Scan for the cell matching the given text and deliver its [X, Y] coordinate at center. 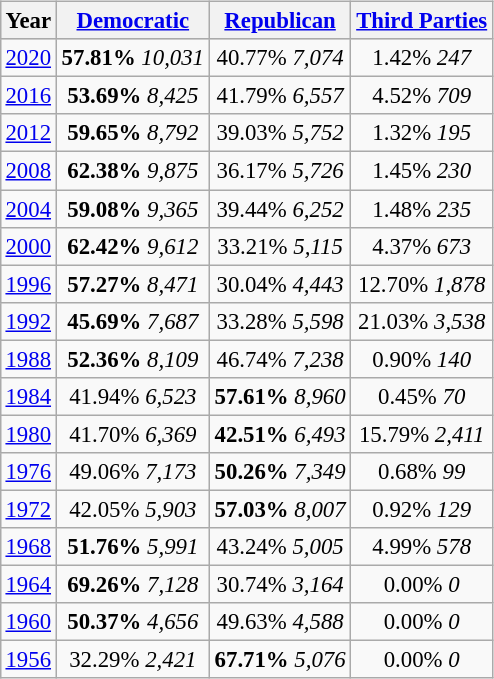
Republican [280, 21]
69.26% 7,128 [132, 584]
12.70% 1,878 [422, 284]
53.69% 8,425 [132, 96]
1968 [28, 547]
1992 [28, 321]
2020 [28, 58]
49.06% 7,173 [132, 472]
0.92% 129 [422, 509]
15.79% 2,411 [422, 434]
51.76% 5,991 [132, 547]
57.61% 8,960 [280, 396]
1980 [28, 434]
4.52% 709 [422, 96]
33.28% 5,598 [280, 321]
1996 [28, 284]
57.81% 10,031 [132, 58]
41.70% 6,369 [132, 434]
32.29% 2,421 [132, 660]
42.05% 5,903 [132, 509]
1956 [28, 660]
57.27% 8,471 [132, 284]
40.77% 7,074 [280, 58]
1.32% 195 [422, 133]
2000 [28, 246]
30.74% 3,164 [280, 584]
0.68% 99 [422, 472]
50.26% 7,349 [280, 472]
33.21% 5,115 [280, 246]
42.51% 6,493 [280, 434]
50.37% 4,656 [132, 622]
Democratic [132, 21]
1976 [28, 472]
1964 [28, 584]
41.94% 6,523 [132, 396]
62.38% 9,875 [132, 171]
1988 [28, 359]
0.90% 140 [422, 359]
57.03% 8,007 [280, 509]
30.04% 4,443 [280, 284]
4.99% 578 [422, 547]
1.45% 230 [422, 171]
59.65% 8,792 [132, 133]
46.74% 7,238 [280, 359]
Year [28, 21]
36.17% 5,726 [280, 171]
4.37% 673 [422, 246]
1984 [28, 396]
1.42% 247 [422, 58]
1960 [28, 622]
2008 [28, 171]
2004 [28, 209]
41.79% 6,557 [280, 96]
59.08% 9,365 [132, 209]
43.24% 5,005 [280, 547]
2016 [28, 96]
0.45% 70 [422, 396]
67.71% 5,076 [280, 660]
49.63% 4,588 [280, 622]
1972 [28, 509]
62.42% 9,612 [132, 246]
2012 [28, 133]
39.44% 6,252 [280, 209]
21.03% 3,538 [422, 321]
Third Parties [422, 21]
1.48% 235 [422, 209]
45.69% 7,687 [132, 321]
52.36% 8,109 [132, 359]
39.03% 5,752 [280, 133]
